Return the (x, y) coordinate for the center point of the cell that contains the specified text.  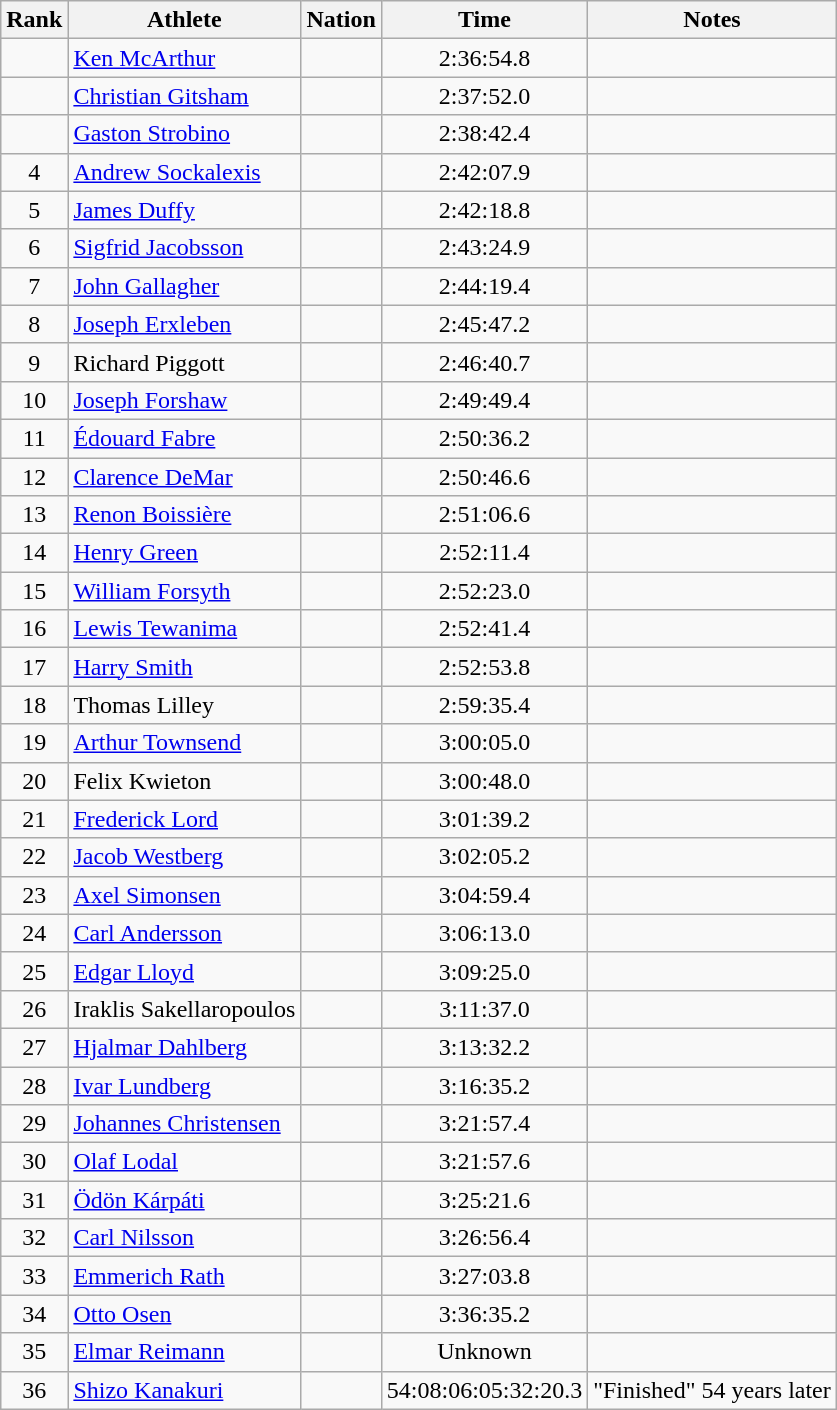
12 (34, 477)
John Gallagher (184, 286)
2:38:42.4 (484, 134)
3:00:48.0 (484, 781)
Christian Gitsham (184, 96)
Joseph Erxleben (184, 324)
2:59:35.4 (484, 705)
3:04:59.4 (484, 895)
30 (34, 1162)
2:52:23.0 (484, 591)
Rank (34, 20)
36 (34, 1390)
"Finished" 54 years later (712, 1390)
31 (34, 1200)
2:37:52.0 (484, 96)
2:52:53.8 (484, 667)
Jacob Westberg (184, 857)
Notes (712, 20)
Johannes Christensen (184, 1124)
8 (34, 324)
2:46:40.7 (484, 362)
Ken McArthur (184, 58)
Clarence DeMar (184, 477)
17 (34, 667)
Athlete (184, 20)
27 (34, 1047)
3:06:13.0 (484, 933)
3:09:25.0 (484, 971)
Elmar Reimann (184, 1352)
Sigfrid Jacobsson (184, 248)
Iraklis Sakellaropoulos (184, 1009)
3:02:05.2 (484, 857)
Henry Green (184, 553)
Edgar Lloyd (184, 971)
2:42:18.8 (484, 210)
18 (34, 705)
2:43:24.9 (484, 248)
Édouard Fabre (184, 438)
Ivar Lundberg (184, 1085)
23 (34, 895)
3:27:03.8 (484, 1276)
2:50:46.6 (484, 477)
6 (34, 248)
Richard Piggott (184, 362)
3:36:35.2 (484, 1314)
25 (34, 971)
2:36:54.8 (484, 58)
13 (34, 515)
Gaston Strobino (184, 134)
16 (34, 629)
33 (34, 1276)
28 (34, 1085)
3:13:32.2 (484, 1047)
34 (34, 1314)
Nation (341, 20)
3:26:56.4 (484, 1238)
Hjalmar Dahlberg (184, 1047)
24 (34, 933)
35 (34, 1352)
32 (34, 1238)
20 (34, 781)
Lewis Tewanima (184, 629)
2:50:36.2 (484, 438)
22 (34, 857)
19 (34, 743)
54:08:06:05:32:20.3 (484, 1390)
Carl Nilsson (184, 1238)
14 (34, 553)
James Duffy (184, 210)
Axel Simonsen (184, 895)
10 (34, 400)
2:42:07.9 (484, 172)
Arthur Townsend (184, 743)
Felix Kwieton (184, 781)
3:21:57.6 (484, 1162)
3:01:39.2 (484, 819)
Unknown (484, 1352)
Time (484, 20)
Ödön Kárpáti (184, 1200)
29 (34, 1124)
2:45:47.2 (484, 324)
2:49:49.4 (484, 400)
Shizo Kanakuri (184, 1390)
3:16:35.2 (484, 1085)
9 (34, 362)
William Forsyth (184, 591)
2:52:11.4 (484, 553)
7 (34, 286)
2:52:41.4 (484, 629)
Andrew Sockalexis (184, 172)
3:25:21.6 (484, 1200)
15 (34, 591)
11 (34, 438)
2:44:19.4 (484, 286)
26 (34, 1009)
4 (34, 172)
Emmerich Rath (184, 1276)
Harry Smith (184, 667)
21 (34, 819)
Renon Boissière (184, 515)
Thomas Lilley (184, 705)
3:11:37.0 (484, 1009)
3:21:57.4 (484, 1124)
Olaf Lodal (184, 1162)
Frederick Lord (184, 819)
Carl Andersson (184, 933)
5 (34, 210)
2:51:06.6 (484, 515)
3:00:05.0 (484, 743)
Joseph Forshaw (184, 400)
Otto Osen (184, 1314)
